Pinpoint the cell where the given text exists, returning its [x, y] midpoint coordinate. 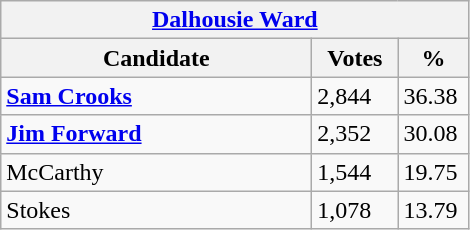
% [434, 58]
Stokes [156, 210]
Dalhousie Ward [235, 20]
30.08 [434, 134]
13.79 [434, 210]
1,078 [355, 210]
Votes [355, 58]
2,352 [355, 134]
Sam Crooks [156, 96]
Jim Forward [156, 134]
2,844 [355, 96]
19.75 [434, 172]
1,544 [355, 172]
36.38 [434, 96]
Candidate [156, 58]
McCarthy [156, 172]
